Return the [X, Y] coordinate for the center point of the cell that contains the specified text.  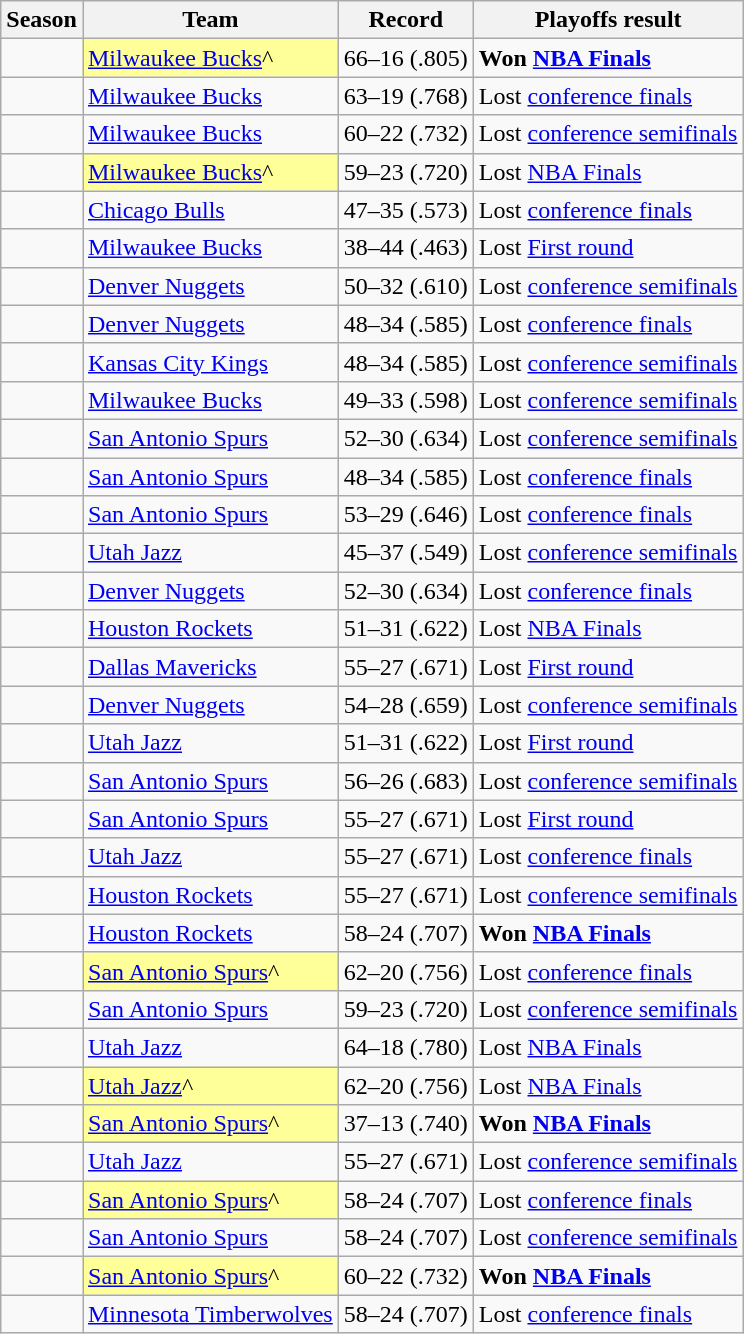
54–28 (.659) [406, 705]
50–32 (.610) [406, 286]
63–19 (.768) [406, 96]
Minnesota Timberwolves [210, 1314]
64–18 (.780) [406, 1047]
Season [42, 20]
Playoffs result [608, 20]
Chicago Bulls [210, 210]
Dallas Mavericks [210, 667]
56–26 (.683) [406, 781]
66–16 (.805) [406, 58]
38–44 (.463) [406, 248]
45–37 (.549) [406, 553]
37–13 (.740) [406, 1124]
Utah Jazz^ [210, 1085]
49–33 (.598) [406, 400]
47–35 (.573) [406, 210]
Kansas City Kings [210, 362]
53–29 (.646) [406, 515]
Record [406, 20]
Team [210, 20]
